From the cell containing the given text, extract its center point as (X, Y) coordinate. 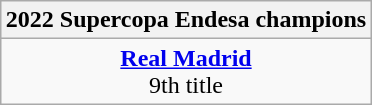
2022 Supercopa Endesa champions (186, 20)
Real Madrid9th title (186, 72)
